Provide the [X, Y] coordinate of the cell's center where the given text is located.  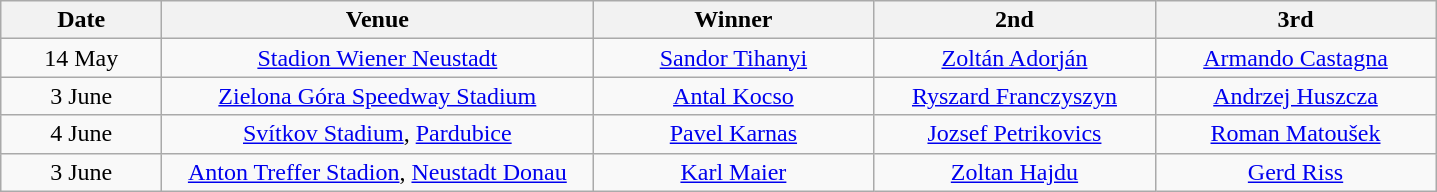
Antal Kocso [734, 96]
2nd [1014, 20]
Venue [378, 20]
Karl Maier [734, 172]
Andrzej Huszcza [1296, 96]
Stadion Wiener Neustadt [378, 58]
14 May [82, 58]
Ryszard Franczyszyn [1014, 96]
Svítkov Stadium, Pardubice [378, 134]
Gerd Riss [1296, 172]
Zielona Góra Speedway Stadium [378, 96]
4 June [82, 134]
Zoltán Adorján [1014, 58]
Winner [734, 20]
Pavel Karnas [734, 134]
Jozsef Petrikovics [1014, 134]
Sandor Tihanyi [734, 58]
Date [82, 20]
Zoltan Hajdu [1014, 172]
Anton Treffer Stadion, Neustadt Donau [378, 172]
Roman Matoušek [1296, 134]
Armando Castagna [1296, 58]
3rd [1296, 20]
